Return the [x, y] coordinate for the center point of the cell that contains the specified text.  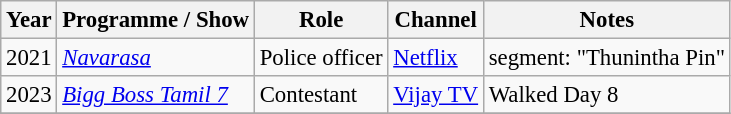
Netflix [436, 58]
Contestant [321, 95]
Vijay TV [436, 95]
Year [29, 20]
Bigg Boss Tamil 7 [156, 95]
Police officer [321, 58]
Role [321, 20]
Notes [606, 20]
Walked Day 8 [606, 95]
2021 [29, 58]
Channel [436, 20]
Programme / Show [156, 20]
2023 [29, 95]
segment: "Thunintha Pin" [606, 58]
Navarasa [156, 58]
